Search for the cell housing the specified text and yield its (X, Y) center coordinate. 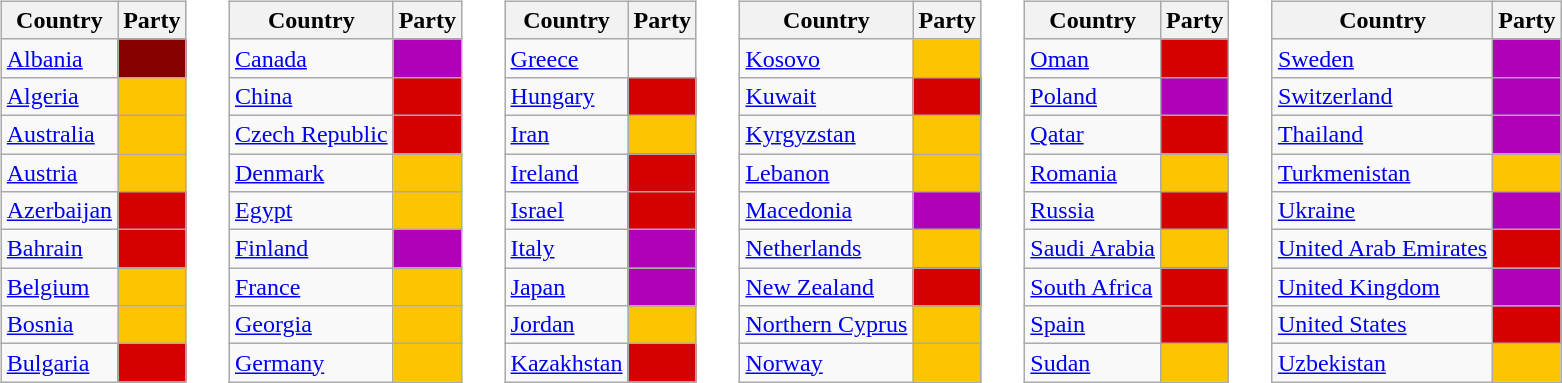
Norway (826, 363)
Romania (1093, 173)
Albania (59, 58)
United Kingdom (1382, 287)
Spain (1093, 325)
Israel (566, 211)
Canada (311, 58)
Ukraine (1382, 211)
Hungary (566, 96)
Bulgaria (59, 363)
United States (1382, 325)
Poland (1093, 96)
Greece (566, 58)
Ireland (566, 173)
Algeria (59, 96)
Lebanon (826, 173)
Switzerland (1382, 96)
Bosnia (59, 325)
Austria (59, 173)
Qatar (1093, 134)
Kosovo (826, 58)
Netherlands (826, 249)
Iran (566, 134)
Kazakhstan (566, 363)
Sweden (1382, 58)
Russia (1093, 211)
Thailand (1382, 134)
Egypt (311, 211)
South Africa (1093, 287)
Northern Cyprus (826, 325)
Australia (59, 134)
Bahrain (59, 249)
Finland (311, 249)
Japan (566, 287)
China (311, 96)
Kuwait (826, 96)
Denmark (311, 173)
Jordan (566, 325)
Italy (566, 249)
Sudan (1093, 363)
France (311, 287)
Kyrgyzstan (826, 134)
Belgium (59, 287)
Macedonia (826, 211)
Georgia (311, 325)
Saudi Arabia (1093, 249)
Uzbekistan (1382, 363)
Germany (311, 363)
Turkmenistan (1382, 173)
United Arab Emirates (1382, 249)
Czech Republic (311, 134)
New Zealand (826, 287)
Azerbaijan (59, 211)
Oman (1093, 58)
